Identify which cell holds the provided text, then report its [x, y] central coordinate. 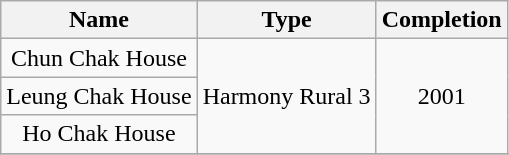
Chun Chak House [99, 58]
Name [99, 20]
Type [286, 20]
2001 [442, 96]
Completion [442, 20]
Ho Chak House [99, 134]
Leung Chak House [99, 96]
Harmony Rural 3 [286, 96]
